Extract the [X, Y] coordinate from the center of the cell holding the provided text.  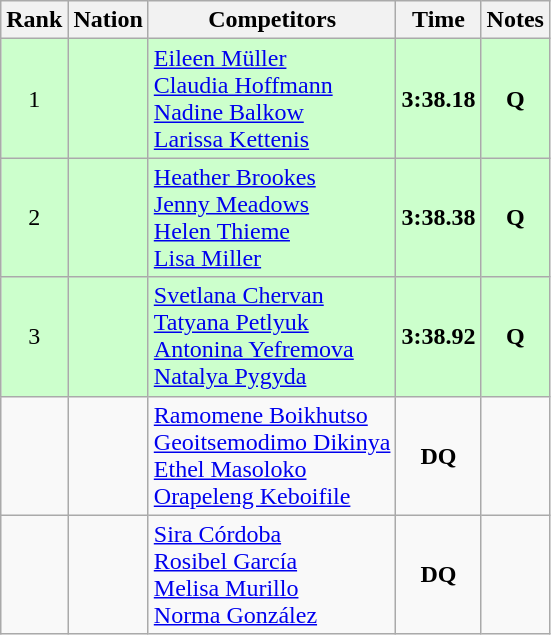
2 [34, 218]
Svetlana ChervanTatyana PetlyukAntonina YefremovaNatalya Pygyda [272, 336]
Eileen MüllerClaudia HoffmannNadine BalkowLarissa Kettenis [272, 98]
Time [438, 20]
Ramomene BoikhutsoGeoitsemodimo DikinyaEthel MasolokoOrapeleng Keboifile [272, 456]
1 [34, 98]
3:38.38 [438, 218]
Notes [515, 20]
Sira CórdobaRosibel GarcíaMelisa MurilloNorma González [272, 574]
3:38.18 [438, 98]
Rank [34, 20]
Heather BrookesJenny MeadowsHelen ThiemeLisa Miller [272, 218]
Nation [108, 20]
3 [34, 336]
Competitors [272, 20]
3:38.92 [438, 336]
